Return the [X, Y] coordinate for the center point of the cell that contains the specified text.  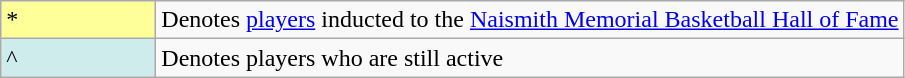
Denotes players who are still active [530, 58]
Denotes players inducted to the Naismith Memorial Basketball Hall of Fame [530, 20]
* [78, 20]
^ [78, 58]
